Return the [X, Y] coordinate for the center point of the cell that contains the specified text.  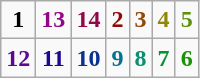
9 [118, 58]
11 [54, 58]
8 [140, 58]
10 [88, 58]
6 [186, 58]
12 [18, 58]
2 [118, 20]
14 [88, 20]
4 [164, 20]
7 [164, 58]
3 [140, 20]
13 [54, 20]
1 [18, 20]
5 [186, 20]
